Extract the (x, y) coordinate from the center of the cell holding the provided text.  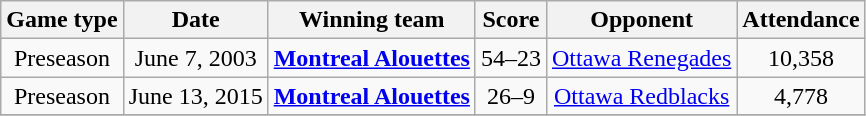
4,778 (801, 96)
June 7, 2003 (196, 58)
Score (510, 20)
Winning team (372, 20)
Game type (62, 20)
Ottawa Renegades (641, 58)
Date (196, 20)
10,358 (801, 58)
26–9 (510, 96)
Attendance (801, 20)
Opponent (641, 20)
Ottawa Redblacks (641, 96)
June 13, 2015 (196, 96)
54–23 (510, 58)
